Capture the cell that displays the provided text and extract its (x, y) central coordinate. 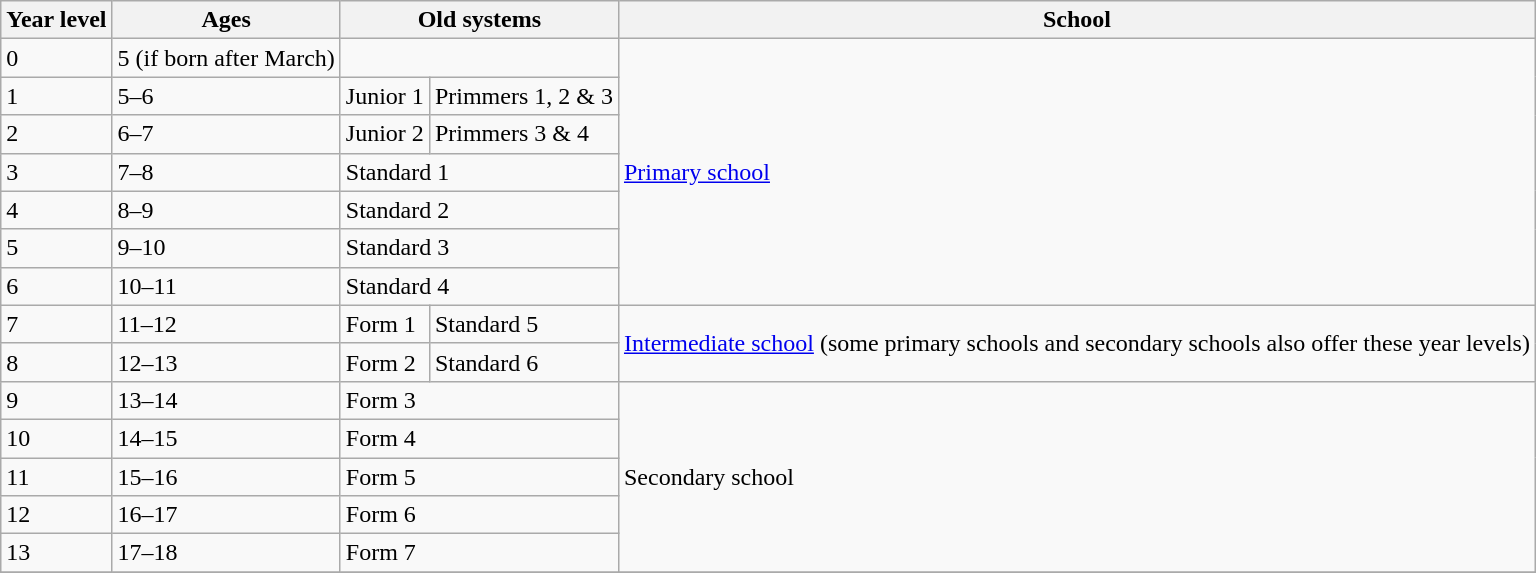
1 (56, 96)
School (1076, 20)
11 (56, 477)
Form 3 (479, 400)
Year level (56, 20)
9 (56, 400)
14–15 (226, 438)
Form 1 (384, 324)
2 (56, 134)
6–7 (226, 134)
5–6 (226, 96)
5 (56, 248)
Standard 4 (479, 286)
7–8 (226, 172)
Standard 5 (524, 324)
5 (if born after March) (226, 58)
4 (56, 210)
Form 4 (479, 438)
8 (56, 362)
Form 2 (384, 362)
Standard 2 (479, 210)
10–11 (226, 286)
16–17 (226, 515)
12–13 (226, 362)
12 (56, 515)
Primary school (1076, 172)
Junior 2 (384, 134)
6 (56, 286)
Secondary school (1076, 476)
Standard 1 (479, 172)
Old systems (479, 20)
3 (56, 172)
15–16 (226, 477)
7 (56, 324)
9–10 (226, 248)
8–9 (226, 210)
11–12 (226, 324)
17–18 (226, 553)
Primmers 1, 2 & 3 (524, 96)
Form 7 (479, 553)
10 (56, 438)
0 (56, 58)
Form 5 (479, 477)
Form 6 (479, 515)
Standard 3 (479, 248)
Junior 1 (384, 96)
Primmers 3 & 4 (524, 134)
Standard 6 (524, 362)
13 (56, 553)
Intermediate school (some primary schools and secondary schools also offer these year levels) (1076, 343)
13–14 (226, 400)
Ages (226, 20)
